Pinpoint the cell where the given text exists, returning its [X, Y] midpoint coordinate. 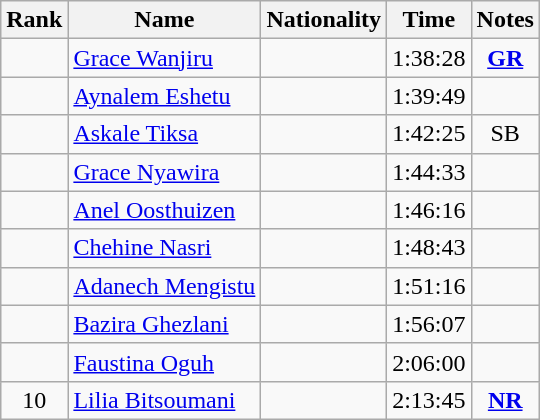
Bazira Ghezlani [164, 324]
Adanech Mengistu [164, 286]
Anel Oosthuizen [164, 210]
1:48:43 [429, 248]
Grace Wanjiru [164, 58]
Faustina Oguh [164, 362]
1:46:16 [429, 210]
1:44:33 [429, 172]
Aynalem Eshetu [164, 96]
Notes [505, 20]
2:06:00 [429, 362]
Askale Tiksa [164, 134]
1:39:49 [429, 96]
NR [505, 400]
2:13:45 [429, 400]
Rank [34, 20]
1:51:16 [429, 286]
Time [429, 20]
Grace Nyawira [164, 172]
SB [505, 134]
Name [164, 20]
Chehine Nasri [164, 248]
1:38:28 [429, 58]
Lilia Bitsoumani [164, 400]
GR [505, 58]
1:42:25 [429, 134]
Nationality [324, 20]
1:56:07 [429, 324]
10 [34, 400]
